Return (x, y) of the center of cell containing provided text 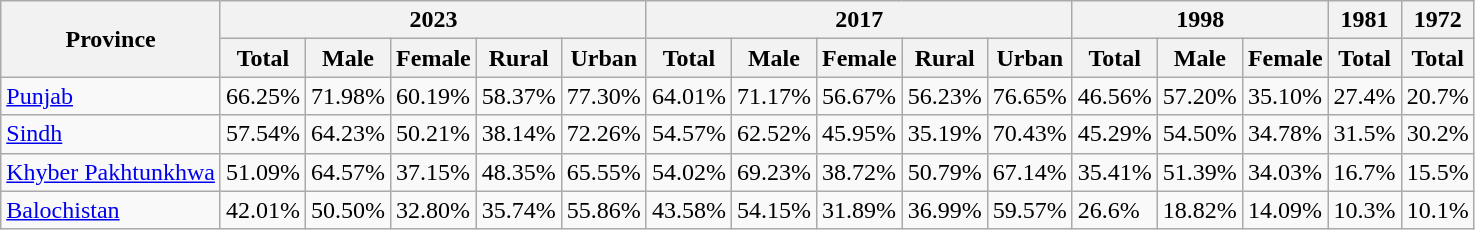
10.3% (1364, 210)
46.56% (1114, 96)
34.78% (1285, 134)
58.37% (518, 96)
64.57% (348, 172)
45.95% (859, 134)
20.7% (1438, 96)
15.5% (1438, 172)
Khyber Pakhtunkhwa (111, 172)
56.23% (944, 96)
50.79% (944, 172)
56.67% (859, 96)
60.19% (434, 96)
76.65% (1030, 96)
18.82% (1200, 210)
Punjab (111, 96)
35.19% (944, 134)
71.17% (774, 96)
72.26% (604, 134)
54.57% (688, 134)
70.43% (1030, 134)
48.35% (518, 172)
Sindh (111, 134)
57.54% (262, 134)
43.58% (688, 210)
50.21% (434, 134)
30.2% (1438, 134)
66.25% (262, 96)
1998 (1200, 20)
16.7% (1364, 172)
50.50% (348, 210)
2017 (859, 20)
35.10% (1285, 96)
55.86% (604, 210)
45.29% (1114, 134)
31.89% (859, 210)
10.1% (1438, 210)
54.50% (1200, 134)
71.98% (348, 96)
34.03% (1285, 172)
51.09% (262, 172)
35.74% (518, 210)
54.15% (774, 210)
27.4% (1364, 96)
59.57% (1030, 210)
38.14% (518, 134)
35.41% (1114, 172)
2023 (433, 20)
36.99% (944, 210)
77.30% (604, 96)
38.72% (859, 172)
51.39% (1200, 172)
31.5% (1364, 134)
69.23% (774, 172)
64.01% (688, 96)
42.01% (262, 210)
62.52% (774, 134)
32.80% (434, 210)
64.23% (348, 134)
14.09% (1285, 210)
37.15% (434, 172)
Province (111, 39)
54.02% (688, 172)
67.14% (1030, 172)
1981 (1364, 20)
1972 (1438, 20)
Balochistan (111, 210)
65.55% (604, 172)
26.6% (1114, 210)
57.20% (1200, 96)
